Identify which cell holds the provided text, then report its (X, Y) central coordinate. 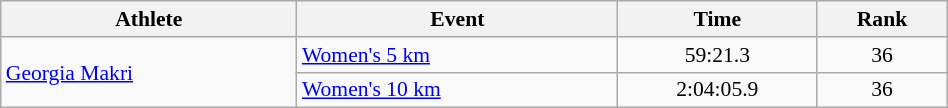
Women's 5 km (458, 55)
Athlete (149, 19)
2:04:05.9 (718, 90)
Time (718, 19)
Rank (882, 19)
59:21.3 (718, 55)
Georgia Makri (149, 72)
Event (458, 19)
Women's 10 km (458, 90)
